Return (X, Y) of the center of cell containing provided text 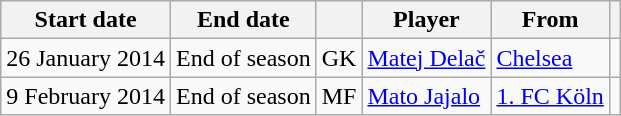
Start date (86, 20)
9 February 2014 (86, 96)
GK (339, 58)
From (550, 20)
Player (426, 20)
Matej Delač (426, 58)
1. FC Köln (550, 96)
End date (243, 20)
Chelsea (550, 58)
26 January 2014 (86, 58)
MF (339, 96)
Mato Jajalo (426, 96)
